Determine the (x, y) coordinate at the center of the cell enclosing the given text.  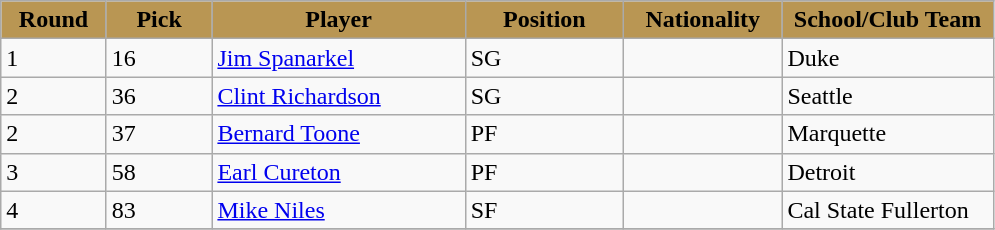
Player (338, 20)
Jim Spanarkel (338, 58)
4 (54, 210)
Position (544, 20)
Detroit (888, 172)
Pick (159, 20)
SF (544, 210)
Seattle (888, 96)
3 (54, 172)
School/Club Team (888, 20)
Round (54, 20)
Marquette (888, 134)
1 (54, 58)
37 (159, 134)
Cal State Fullerton (888, 210)
Earl Cureton (338, 172)
Nationality (703, 20)
Duke (888, 58)
Clint Richardson (338, 96)
36 (159, 96)
58 (159, 172)
83 (159, 210)
16 (159, 58)
Bernard Toone (338, 134)
Mike Niles (338, 210)
